Return (X, Y) of the center of cell containing provided text 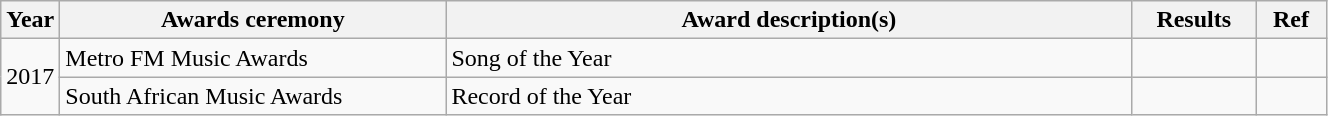
2017 (30, 77)
Ref (1292, 20)
South African Music Awards (253, 96)
Awards ceremony (253, 20)
Year (30, 20)
Record of the Year (789, 96)
Metro FM Music Awards (253, 58)
Song of the Year (789, 58)
Results (1194, 20)
Award description(s) (789, 20)
